For the text-containing cell, return its midpoint in (x, y) coordinate format. 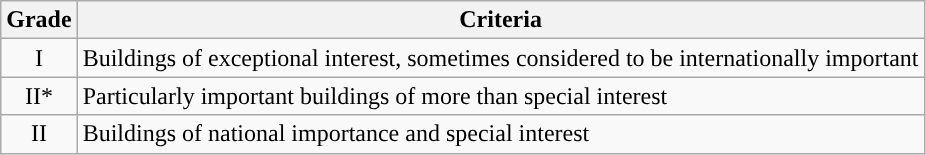
II (39, 134)
Particularly important buildings of more than special interest (500, 96)
II* (39, 96)
Grade (39, 20)
Criteria (500, 20)
I (39, 58)
Buildings of exceptional interest, sometimes considered to be internationally important (500, 58)
Buildings of national importance and special interest (500, 134)
